Detect which cell encompasses the target text, then output its [x, y] center coordinate. 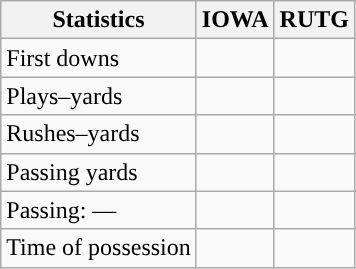
First downs [99, 58]
Passing: –– [99, 210]
Passing yards [99, 172]
Time of possession [99, 248]
Rushes–yards [99, 134]
RUTG [314, 20]
Statistics [99, 20]
Plays–yards [99, 96]
IOWA [235, 20]
